Search for the cell housing the specified text and yield its [X, Y] center coordinate. 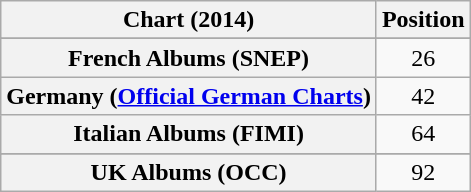
Germany (Official German Charts) [189, 96]
42 [423, 96]
26 [423, 58]
92 [423, 172]
French Albums (SNEP) [189, 58]
Italian Albums (FIMI) [189, 134]
Chart (2014) [189, 20]
64 [423, 134]
UK Albums (OCC) [189, 172]
Position [423, 20]
